Return the (x, y) coordinate for the center point of the cell that contains the specified text.  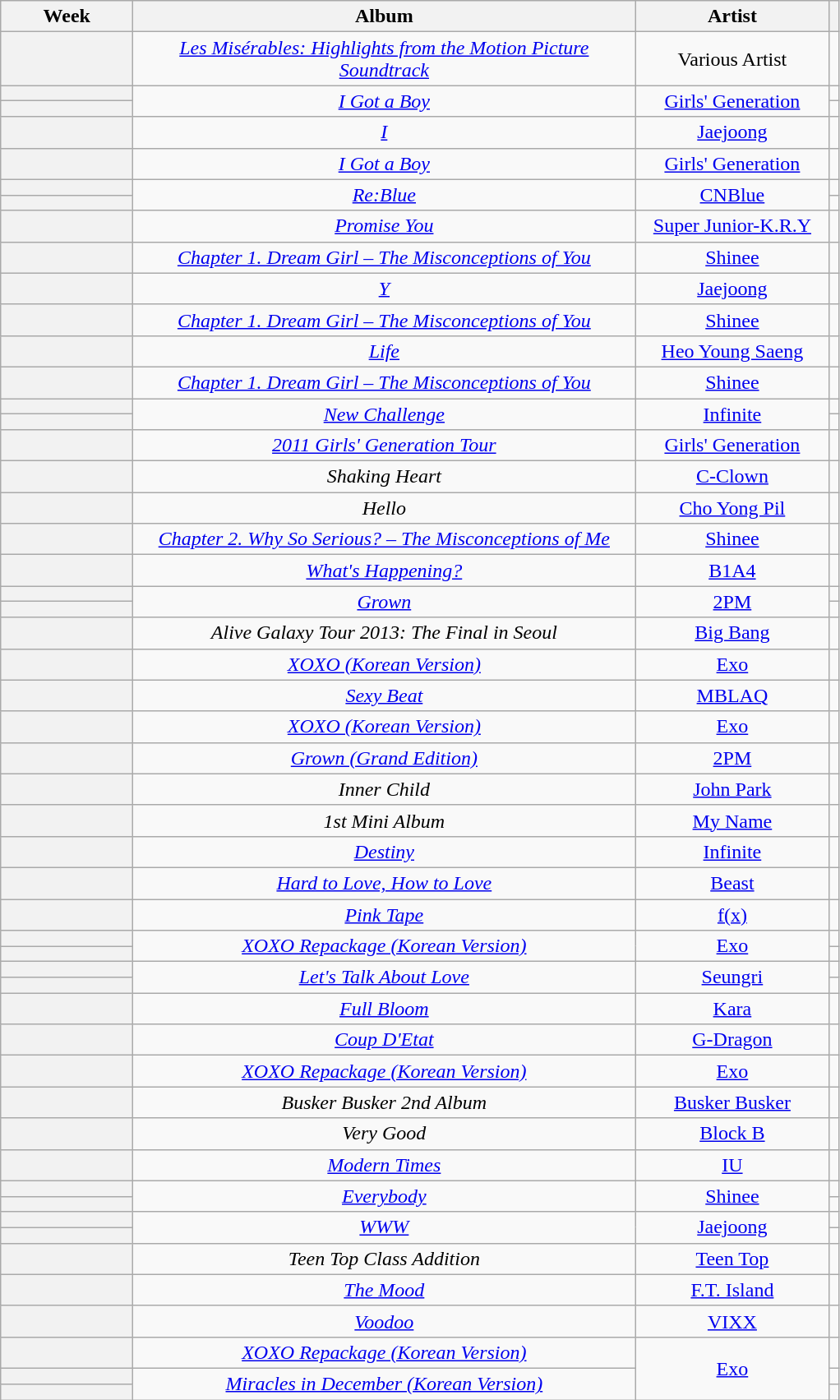
Miracles in December (Korean Version) (385, 1384)
Chapter 2. Why So Serious? – The Misconceptions of Me (385, 539)
Coup D'Etat (385, 1040)
New Challenge (385, 414)
IU (732, 1165)
Block B (732, 1134)
F.T. Island (732, 1290)
Very Good (385, 1134)
Various Artist (732, 59)
Let's Talk About Love (385, 977)
Pink Tape (385, 915)
Voodoo (385, 1321)
Kara (732, 1009)
Modern Times (385, 1165)
Busker Busker (732, 1102)
C-Clown (732, 477)
Album (385, 16)
Inner Child (385, 789)
Hello (385, 508)
Les Misérables: Highlights from the Motion Picture Soundtrack (385, 59)
John Park (732, 789)
MBLAQ (732, 695)
1st Mini Album (385, 820)
Big Bang (732, 633)
Destiny (385, 852)
VIXX (732, 1321)
Grown (385, 602)
Sexy Beat (385, 695)
B1A4 (732, 571)
2011 Girls' Generation Tour (385, 446)
f(x) (732, 915)
G-Dragon (732, 1040)
Beast (732, 883)
Shaking Heart (385, 477)
Everybody (385, 1196)
Super Junior-K.R.Y (732, 226)
What's Happening? (385, 571)
The Mood (385, 1290)
Y (385, 289)
Teen Top Class Addition (385, 1259)
Hard to Love, How to Love (385, 883)
My Name (732, 820)
Re:Blue (385, 195)
CNBlue (732, 195)
Grown (Grand Edition) (385, 758)
Full Bloom (385, 1009)
Heo Young Saeng (732, 351)
WWW (385, 1227)
Busker Busker 2nd Album (385, 1102)
Seungri (732, 977)
I (385, 132)
Artist (732, 16)
Cho Yong Pil (732, 508)
Alive Galaxy Tour 2013: The Final in Seoul (385, 633)
Week (67, 16)
Life (385, 351)
Promise You (385, 226)
Teen Top (732, 1259)
